Detect which cell encompasses the target text, then output its (x, y) center coordinate. 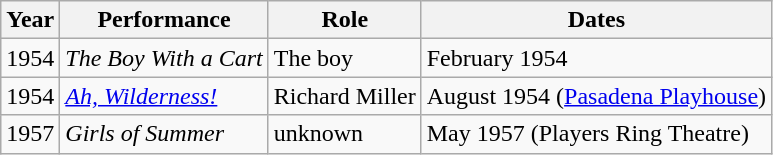
Ah, Wilderness! (164, 96)
1957 (30, 134)
February 1954 (596, 58)
unknown (344, 134)
Role (344, 20)
The boy (344, 58)
Year (30, 20)
Girls of Summer (164, 134)
August 1954 (Pasadena Playhouse) (596, 96)
Richard Miller (344, 96)
May 1957 (Players Ring Theatre) (596, 134)
Performance (164, 20)
Dates (596, 20)
The Boy With a Cart (164, 58)
